Locate the cell with the specified text and output its [X, Y] center coordinate. 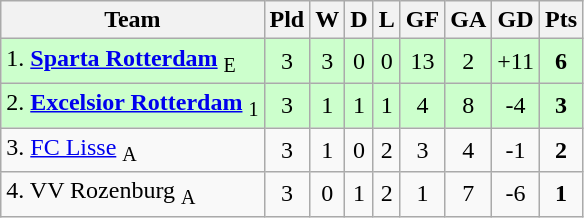
D [359, 20]
4. VV Rozenburg A [132, 194]
L [386, 20]
3. FC Lisse A [132, 150]
W [328, 20]
Pld [287, 20]
+11 [516, 61]
8 [468, 105]
Team [132, 20]
13 [422, 61]
2. Excelsior Rotterdam 1 [132, 105]
GD [516, 20]
GF [422, 20]
6 [560, 61]
-4 [516, 105]
7 [468, 194]
GA [468, 20]
-1 [516, 150]
1. Sparta Rotterdam E [132, 61]
-6 [516, 194]
Pts [560, 20]
